From the cell containing the given text, extract its center point as [X, Y] coordinate. 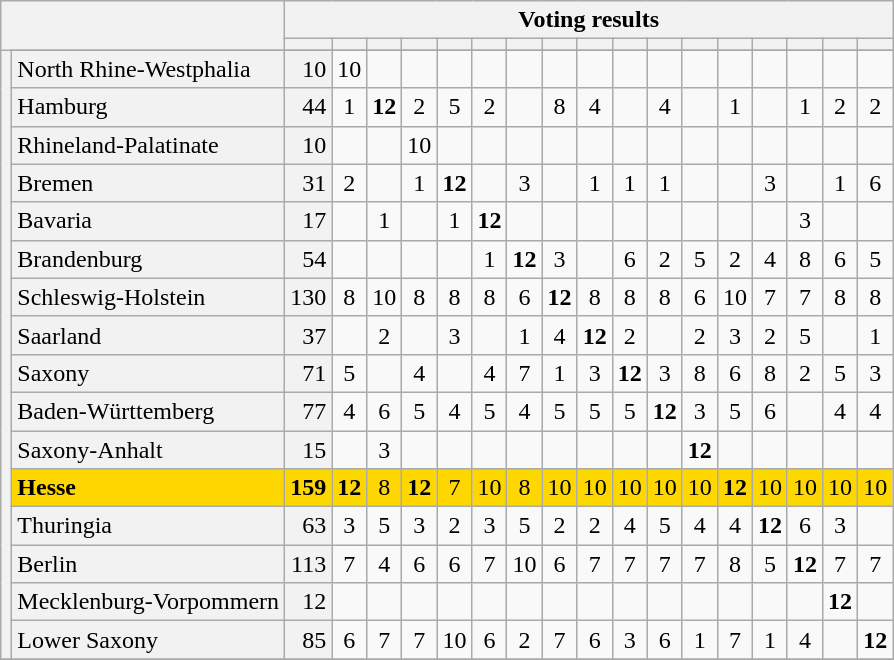
Hesse [148, 488]
15 [308, 449]
Lower Saxony [148, 640]
Saxony-Anhalt [148, 449]
54 [308, 259]
Schleswig-Holstein [148, 297]
159 [308, 488]
63 [308, 526]
Saarland [148, 335]
Rhineland-Palatinate [148, 145]
37 [308, 335]
Saxony [148, 373]
Hamburg [148, 107]
77 [308, 411]
Thuringia [148, 526]
Baden-Württemberg [148, 411]
Voting results [589, 20]
113 [308, 564]
North Rhine-Westphalia [148, 69]
17 [308, 221]
71 [308, 373]
130 [308, 297]
31 [308, 183]
Bavaria [148, 221]
Berlin [148, 564]
85 [308, 640]
Mecklenburg-Vorpommern [148, 602]
44 [308, 107]
Brandenburg [148, 259]
Bremen [148, 183]
